Identify which cell holds the provided text, then report its [X, Y] central coordinate. 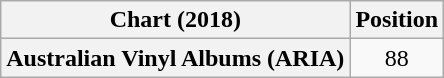
Chart (2018) [176, 20]
Position [397, 20]
Australian Vinyl Albums (ARIA) [176, 58]
88 [397, 58]
